Output the (x, y) coordinate of the center of the cell containing the given text.  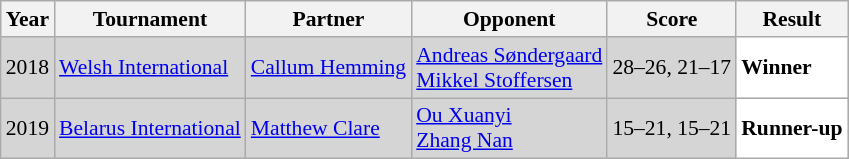
Score (672, 19)
Tournament (150, 19)
15–21, 15–21 (672, 128)
Ou Xuanyi Zhang Nan (509, 128)
Andreas Søndergaard Mikkel Stoffersen (509, 68)
Result (792, 19)
Welsh International (150, 68)
Opponent (509, 19)
28–26, 21–17 (672, 68)
Partner (328, 19)
Belarus International (150, 128)
2019 (28, 128)
Callum Hemming (328, 68)
Matthew Clare (328, 128)
Year (28, 19)
2018 (28, 68)
Runner-up (792, 128)
Winner (792, 68)
